From the cell containing the given text, extract its center point as [x, y] coordinate. 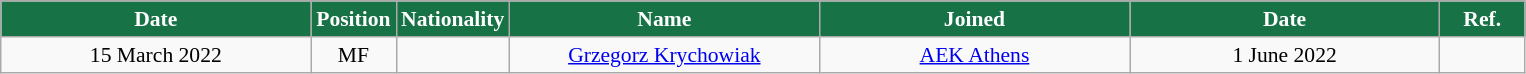
AEK Athens [974, 55]
MF [354, 55]
Name [664, 19]
Nationality [452, 19]
Joined [974, 19]
Grzegorz Krychowiak [664, 55]
Position [354, 19]
Ref. [1482, 19]
1 June 2022 [1285, 55]
15 March 2022 [156, 55]
